Find where the given text appears and provide that cell's center as [X, Y] coordinate. 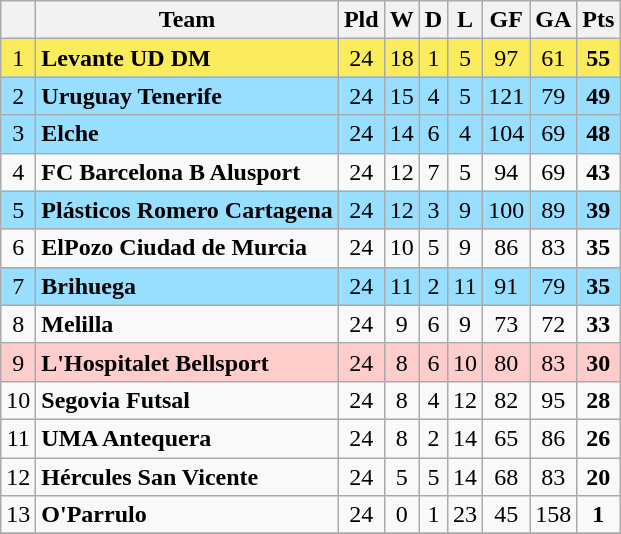
20 [598, 477]
94 [506, 172]
26 [598, 438]
Plásticos Romero Cartagena [188, 210]
Pts [598, 20]
Team [188, 20]
39 [598, 210]
Hércules San Vicente [188, 477]
0 [402, 515]
D [433, 20]
Segovia Futsal [188, 400]
45 [506, 515]
W [402, 20]
82 [506, 400]
72 [554, 324]
FC Barcelona B Alusport [188, 172]
L'Hospitalet Bellsport [188, 362]
Pld [361, 20]
GF [506, 20]
Melilla [188, 324]
Brihuega [188, 286]
48 [598, 134]
33 [598, 324]
43 [598, 172]
61 [554, 58]
91 [506, 286]
L [466, 20]
55 [598, 58]
65 [506, 438]
73 [506, 324]
23 [466, 515]
ElPozo Ciudad de Murcia [188, 248]
15 [402, 96]
68 [506, 477]
28 [598, 400]
UMA Antequera [188, 438]
121 [506, 96]
30 [598, 362]
97 [506, 58]
Uruguay Tenerife [188, 96]
158 [554, 515]
GA [554, 20]
O'Parrulo [188, 515]
49 [598, 96]
89 [554, 210]
104 [506, 134]
95 [554, 400]
18 [402, 58]
Elche [188, 134]
13 [18, 515]
Levante UD DM [188, 58]
80 [506, 362]
100 [506, 210]
